Locate the cell with the specified text and output its [X, Y] center coordinate. 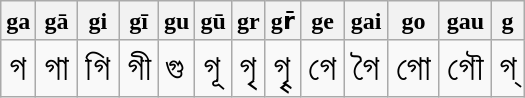
গৃ [248, 68]
gr [248, 21]
গৈ [366, 68]
গে [322, 68]
gai [366, 21]
গৌ [465, 68]
গো [414, 68]
গূ [213, 68]
গী [139, 68]
gau [465, 21]
go [414, 21]
gr̄ [282, 21]
ga [18, 21]
গৄ [282, 68]
gi [98, 21]
ge [322, 21]
গ্ [507, 68]
গু [176, 68]
gū [213, 21]
gā [56, 21]
gu [176, 21]
g [507, 21]
গা [56, 68]
গ [18, 68]
gī [139, 21]
গি [98, 68]
